Find where the given text appears and provide that cell's center as [x, y] coordinate. 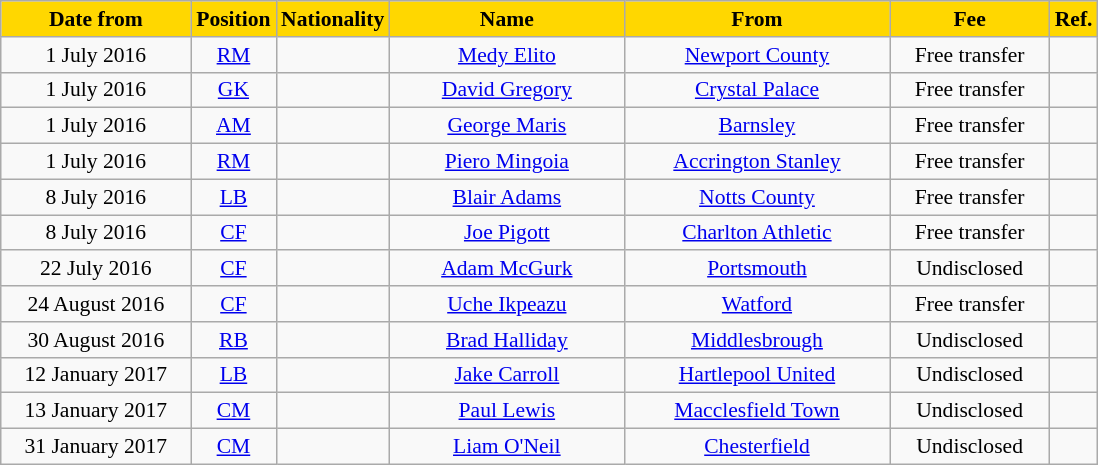
24 August 2016 [96, 304]
Fee [970, 19]
Jake Carroll [506, 375]
George Maris [506, 126]
Medy Elito [506, 55]
Paul Lewis [506, 411]
Piero Mingoia [506, 162]
Position [234, 19]
Hartlepool United [756, 375]
Barnsley [756, 126]
Ref. [1074, 19]
Portsmouth [756, 269]
Joe Pigott [506, 233]
Liam O'Neil [506, 447]
Chesterfield [756, 447]
Macclesfield Town [756, 411]
Blair Adams [506, 197]
AM [234, 126]
Notts County [756, 197]
Charlton Athletic [756, 233]
Date from [96, 19]
Accrington Stanley [756, 162]
Name [506, 19]
David Gregory [506, 90]
22 July 2016 [96, 269]
Brad Halliday [506, 340]
31 January 2017 [96, 447]
From [756, 19]
12 January 2017 [96, 375]
Middlesbrough [756, 340]
Adam McGurk [506, 269]
Crystal Palace [756, 90]
Newport County [756, 55]
Watford [756, 304]
Nationality [332, 19]
GK [234, 90]
13 January 2017 [96, 411]
RB [234, 340]
30 August 2016 [96, 340]
Uche Ikpeazu [506, 304]
